Provide the (x, y) coordinate of the cell's center where the given text is located.  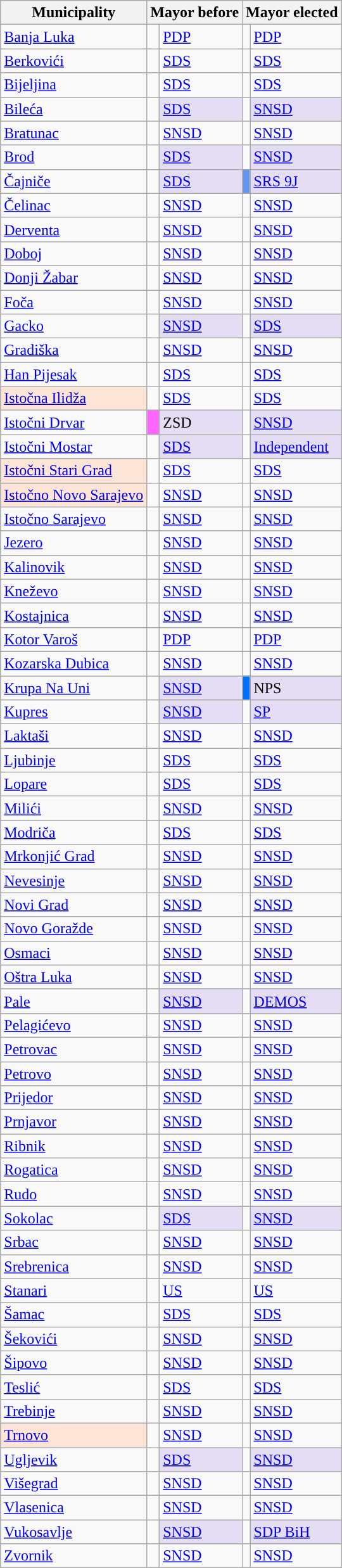
Šekovići (73, 1339)
Teslić (73, 1387)
Višegrad (73, 1484)
Šipovo (73, 1363)
Oštra Luka (73, 977)
Osmaci (73, 953)
Doboj (73, 253)
Istočna Ilidža (73, 398)
NPS (296, 687)
Lopare (73, 784)
Srbac (73, 1242)
Jezero (73, 543)
Kotor Varoš (73, 639)
Istočni Mostar (73, 447)
Vukosavlje (73, 1532)
Krupa Na Uni (73, 687)
Brod (73, 157)
Kalinovik (73, 567)
Istočni Stari Grad (73, 471)
Ribnik (73, 1146)
Rudo (73, 1194)
Kostajnica (73, 615)
Mayor before (195, 13)
Pale (73, 1001)
Bratunac (73, 133)
Laktaši (73, 736)
SRS 9J (296, 181)
SP (296, 712)
Istočno Sarajevo (73, 519)
Novi Grad (73, 905)
Municipality (73, 13)
Trnovo (73, 1435)
Zvornik (73, 1556)
Nevesinje (73, 881)
Trebinje (73, 1411)
Donji Žabar (73, 277)
Petrovo (73, 1074)
Čajniče (73, 181)
Banja Luka (73, 37)
Bijeljina (73, 85)
Derventa (73, 229)
Stanari (73, 1291)
Pelagićevo (73, 1025)
DEMOS (296, 1001)
Gradiška (73, 350)
Prijedor (73, 1098)
Kozarska Dubica (73, 663)
Foča (73, 302)
Milići (73, 808)
Kneževo (73, 591)
Novo Goražde (73, 929)
Gacko (73, 326)
Independent (296, 447)
Ugljevik (73, 1459)
Prnjavor (73, 1122)
Sokolac (73, 1218)
Čelinac (73, 205)
Ljubinje (73, 760)
Mrkonjić Grad (73, 857)
Istočno Novo Sarajevo (73, 495)
Srebrenica (73, 1266)
SDP BiH (296, 1532)
Mayor elected (293, 13)
ZSD (201, 423)
Rogatica (73, 1170)
Petrovac (73, 1049)
Han Pijesak (73, 374)
Berkovići (73, 61)
Bileća (73, 109)
Šamac (73, 1315)
Modriča (73, 832)
Vlasenica (73, 1508)
Kupres (73, 712)
Istočni Drvar (73, 423)
